Capture the cell that displays the provided text and extract its [X, Y] central coordinate. 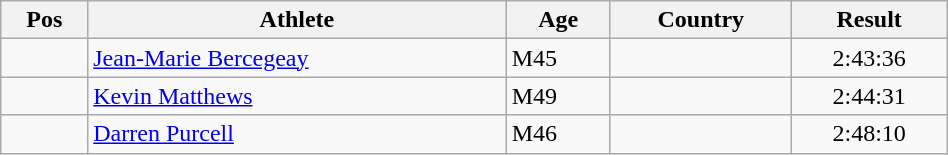
M46 [558, 134]
2:44:31 [869, 96]
M49 [558, 96]
2:48:10 [869, 134]
Age [558, 20]
Kevin Matthews [297, 96]
M45 [558, 58]
Pos [44, 20]
Jean-Marie Bercegeay [297, 58]
Country [700, 20]
Athlete [297, 20]
2:43:36 [869, 58]
Result [869, 20]
Darren Purcell [297, 134]
